Detect which cell encompasses the target text, then output its [x, y] center coordinate. 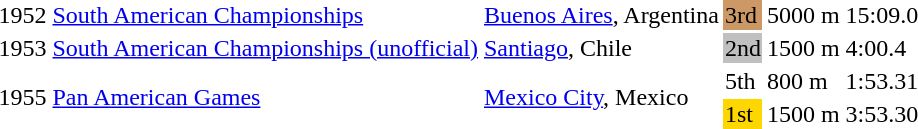
5000 m [803, 15]
3rd [742, 15]
5th [742, 81]
South American Championships [266, 15]
Pan American Games [266, 98]
Santiago, Chile [602, 48]
2nd [742, 48]
Buenos Aires, Argentina [602, 15]
Mexico City, Mexico [602, 98]
800 m [803, 81]
1st [742, 114]
South American Championships (unofficial) [266, 48]
